Return the [x, y] coordinate for the center point of the cell that contains the specified text.  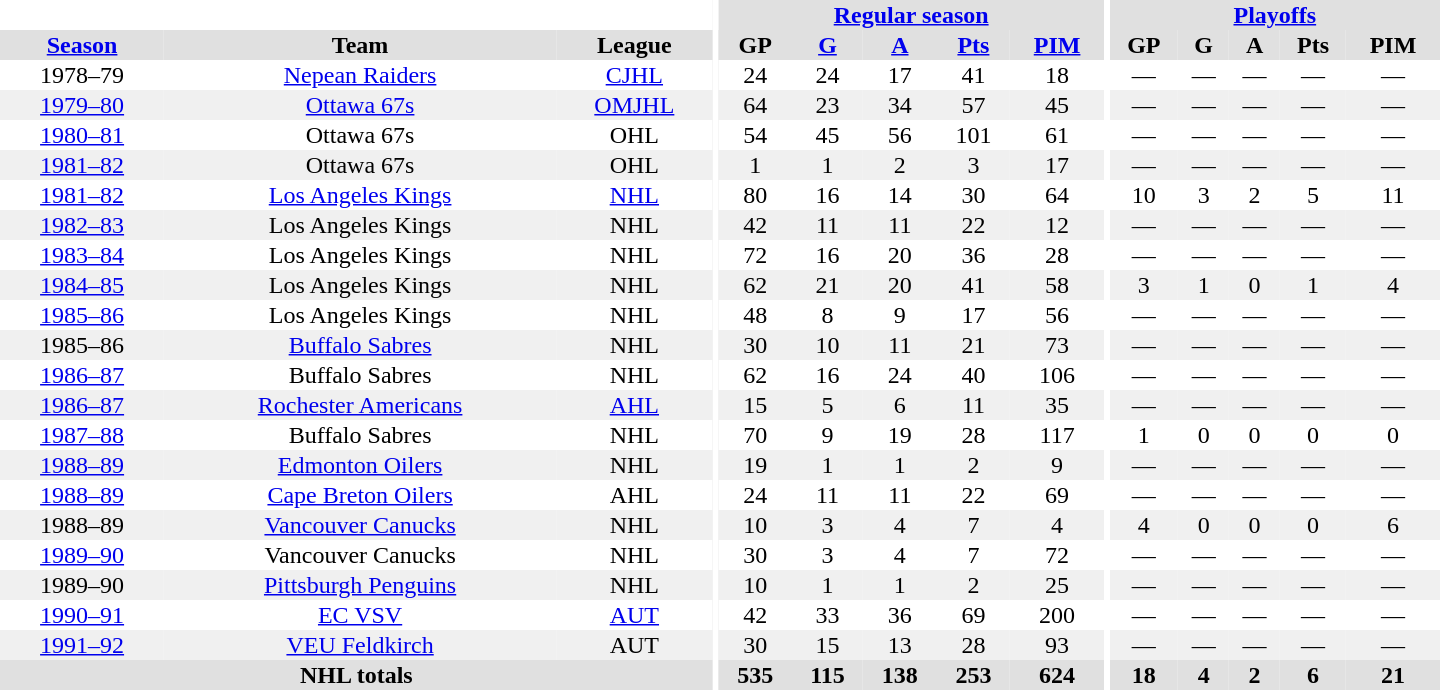
Playoffs [1275, 15]
70 [755, 435]
1983–84 [82, 255]
48 [755, 315]
1982–83 [82, 225]
58 [1057, 285]
Cape Breton Oilers [360, 495]
40 [974, 375]
NHL totals [356, 675]
57 [974, 105]
1979–80 [82, 105]
200 [1057, 615]
115 [828, 675]
23 [828, 105]
101 [974, 135]
61 [1057, 135]
93 [1057, 645]
73 [1057, 345]
1978–79 [82, 75]
33 [828, 615]
1991–92 [82, 645]
12 [1057, 225]
1990–91 [82, 615]
54 [755, 135]
Season [82, 45]
CJHL [634, 75]
Pittsburgh Penguins [360, 585]
106 [1057, 375]
Regular season [911, 15]
Edmonton Oilers [360, 465]
34 [900, 105]
80 [755, 195]
1984–85 [82, 285]
8 [828, 315]
535 [755, 675]
EC VSV [360, 615]
14 [900, 195]
1980–81 [82, 135]
25 [1057, 585]
League [634, 45]
Team [360, 45]
13 [900, 645]
VEU Feldkirch [360, 645]
OMJHL [634, 105]
1987–88 [82, 435]
624 [1057, 675]
35 [1057, 405]
117 [1057, 435]
Nepean Raiders [360, 75]
Rochester Americans [360, 405]
138 [900, 675]
253 [974, 675]
